Return (X, Y) of the center of cell containing provided text 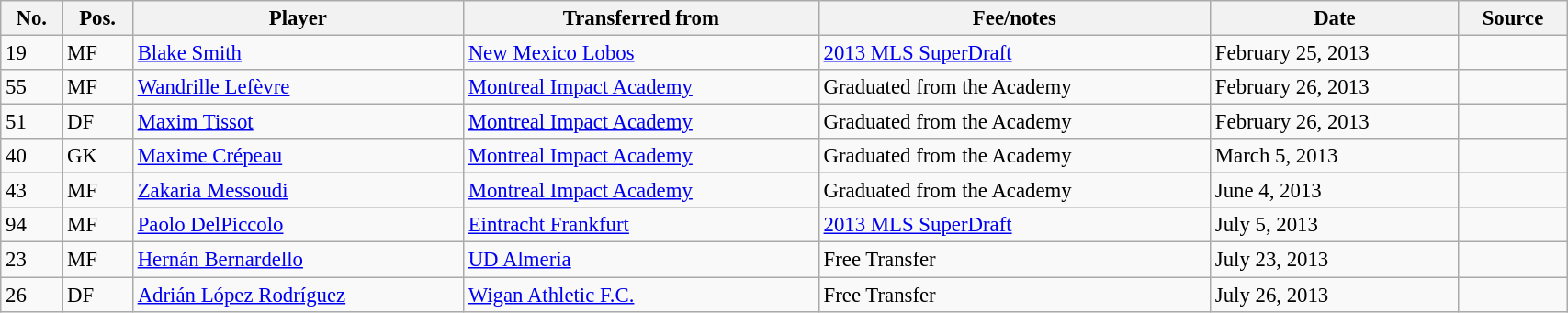
40 (31, 156)
Source (1512, 18)
Zakaria Messoudi (298, 191)
Hernán Bernardello (298, 260)
March 5, 2013 (1336, 156)
Blake Smith (298, 53)
New Mexico Lobos (641, 53)
23 (31, 260)
Transferred from (641, 18)
Player (298, 18)
July 23, 2013 (1336, 260)
Wandrille Lefèvre (298, 87)
Adrián López Rodríguez (298, 295)
No. (31, 18)
Paolo DelPiccolo (298, 225)
UD Almería (641, 260)
26 (31, 295)
Fee/notes (1014, 18)
Maxim Tissot (298, 122)
Eintracht Frankfurt (641, 225)
February 25, 2013 (1336, 53)
94 (31, 225)
Maxime Crépeau (298, 156)
July 26, 2013 (1336, 295)
Wigan Athletic F.C. (641, 295)
51 (31, 122)
Pos. (97, 18)
June 4, 2013 (1336, 191)
GK (97, 156)
55 (31, 87)
Date (1336, 18)
43 (31, 191)
19 (31, 53)
July 5, 2013 (1336, 225)
